Identify which cell holds the provided text, then report its (x, y) central coordinate. 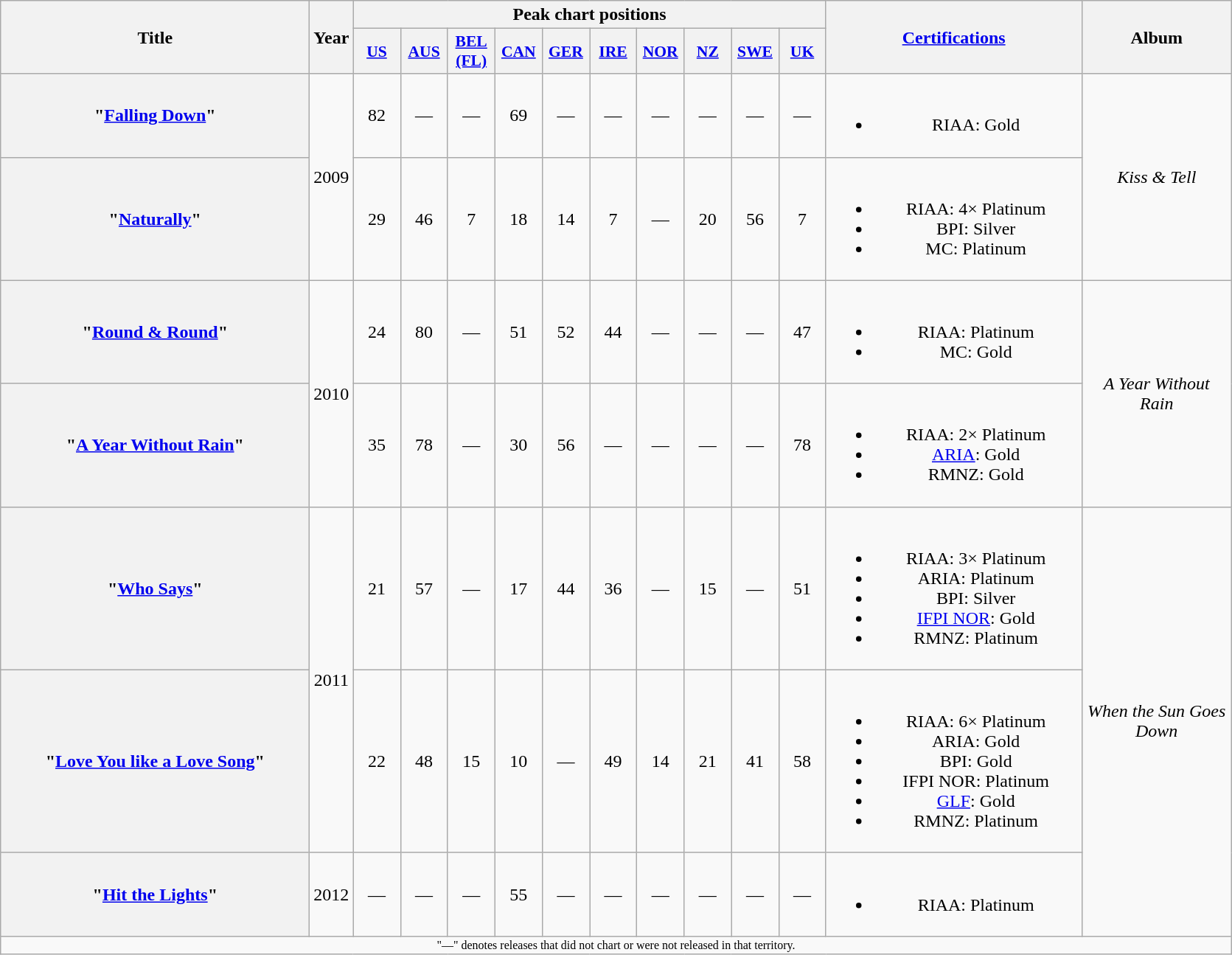
UK (802, 52)
AUS (424, 52)
RIAA: 2× PlatinumARIA: GoldRMNZ: Gold (954, 445)
RIAA: 6× PlatinumARIA: GoldBPI: GoldIFPI NOR: PlatinumGLF: GoldRMNZ: Platinum (954, 761)
"—" denotes releases that did not chart or were not released in that territory. (616, 945)
80 (424, 332)
82 (377, 115)
SWE (755, 52)
35 (377, 445)
49 (613, 761)
2012 (332, 894)
NOR (661, 52)
IRE (613, 52)
"Love You like a Love Song" (155, 761)
US (377, 52)
"Naturally" (155, 218)
2009 (332, 177)
RIAA: Gold (954, 115)
RIAA: PlatinumMC: Gold (954, 332)
Title (155, 37)
41 (755, 761)
"Who Says" (155, 588)
"Falling Down" (155, 115)
24 (377, 332)
30 (518, 445)
46 (424, 218)
Year (332, 37)
RIAA: Platinum (954, 894)
When the Sun Goes Down (1156, 721)
A Year Without Rain (1156, 394)
18 (518, 218)
2011 (332, 680)
BEL (FL) (471, 52)
20 (708, 218)
Album (1156, 37)
29 (377, 218)
Kiss & Tell (1156, 177)
58 (802, 761)
17 (518, 588)
2010 (332, 394)
Certifications (954, 37)
NZ (708, 52)
CAN (518, 52)
"A Year Without Rain" (155, 445)
57 (424, 588)
52 (565, 332)
55 (518, 894)
47 (802, 332)
48 (424, 761)
GER (565, 52)
10 (518, 761)
69 (518, 115)
Peak chart positions (590, 15)
22 (377, 761)
RIAA: 4× PlatinumBPI: SilverMC: Platinum (954, 218)
36 (613, 588)
RIAA: 3× PlatinumARIA: PlatinumBPI: SilverIFPI NOR: GoldRMNZ: Platinum (954, 588)
"Hit the Lights" (155, 894)
"Round & Round" (155, 332)
